Find where the given text appears and provide that cell's center as (x, y) coordinate. 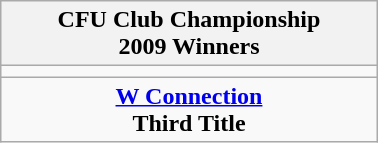
W ConnectionThird Title (189, 110)
CFU Club Championship2009 Winners (189, 34)
